Extract the [X, Y] coordinate from the center of the cell holding the provided text.  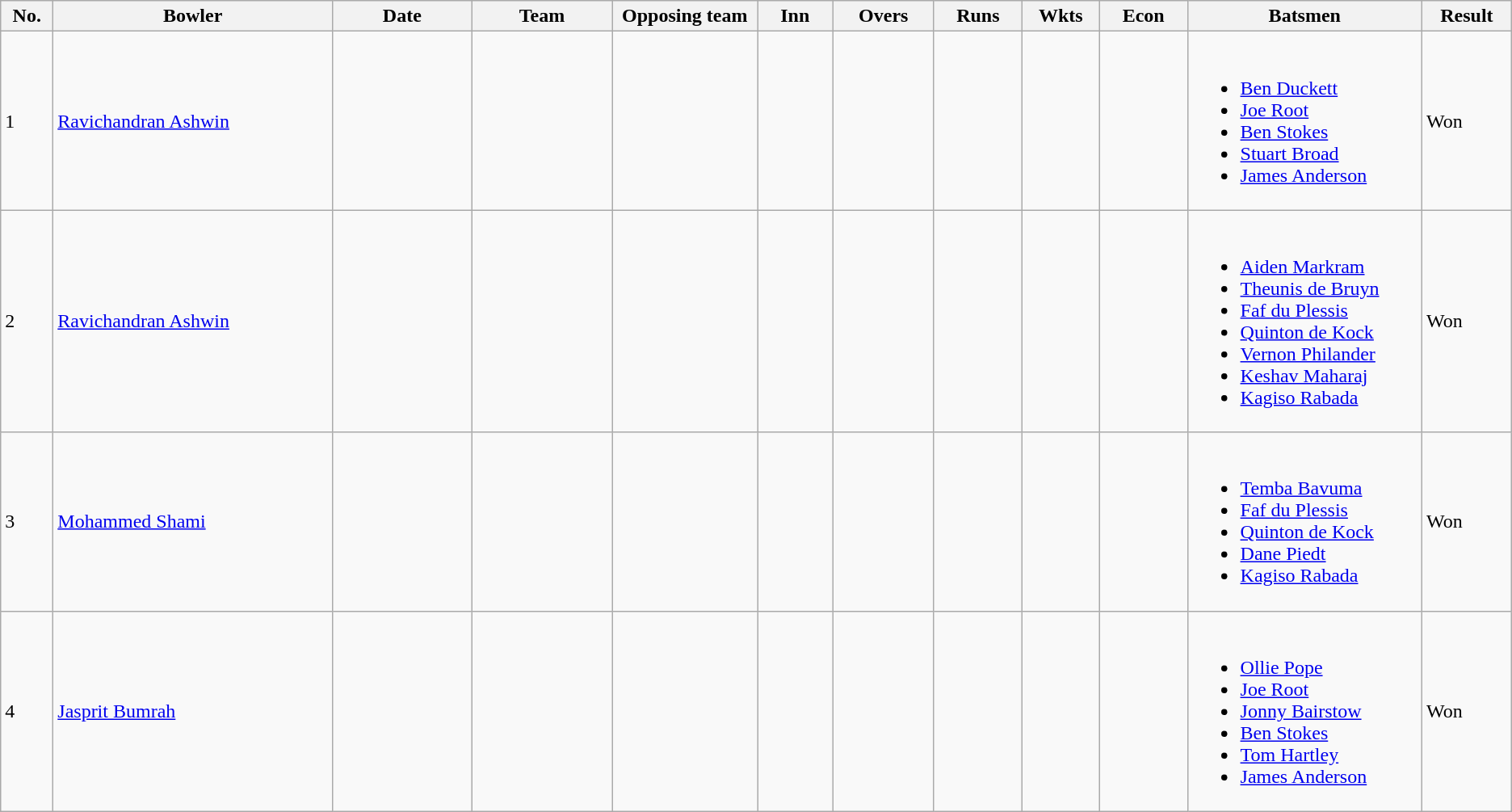
Ollie PopeJoe RootJonny BairstowBen StokesTom HartleyJames Anderson [1305, 711]
Team [542, 16]
Inn [795, 16]
Ben DuckettJoe RootBen StokesStuart BroadJames Anderson [1305, 121]
Aiden MarkramTheunis de BruynFaf du PlessisQuinton de KockVernon PhilanderKeshav MaharajKagiso Rabada [1305, 322]
1 [27, 121]
2 [27, 322]
3 [27, 522]
Temba BavumaFaf du PlessisQuinton de KockDane PiedtKagiso Rabada [1305, 522]
Date [402, 16]
Jasprit Bumrah [193, 711]
Bowler [193, 16]
Runs [977, 16]
Wkts [1060, 16]
Opposing team [685, 16]
Overs [884, 16]
Result [1467, 16]
Mohammed Shami [193, 522]
Econ [1144, 16]
4 [27, 711]
No. [27, 16]
Batsmen [1305, 16]
